Determine the [x, y] coordinate at the center of the cell enclosing the given text.  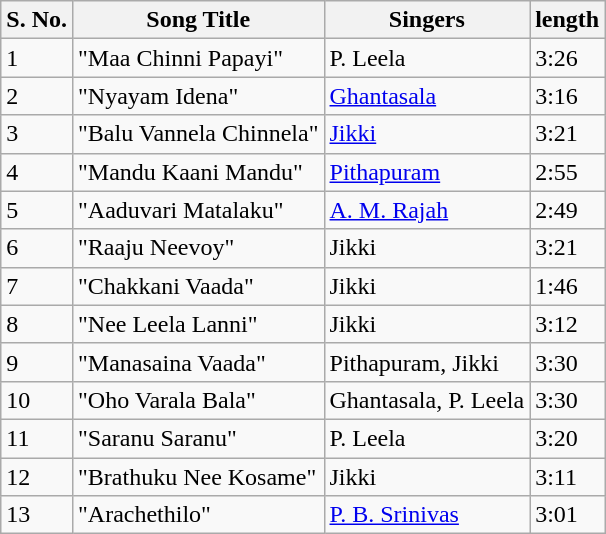
A. M. Rajah [427, 210]
10 [37, 400]
3:20 [568, 438]
11 [37, 438]
"Maa Chinni Papayi" [198, 58]
3:26 [568, 58]
"Saranu Saranu" [198, 438]
Song Title [198, 20]
Pithapuram [427, 172]
"Balu Vannela Chinnela" [198, 134]
3:01 [568, 515]
13 [37, 515]
"Oho Varala Bala" [198, 400]
1:46 [568, 286]
9 [37, 362]
"Nee Leela Lanni" [198, 324]
3:16 [568, 96]
"Nyayam Idena" [198, 96]
"Manasaina Vaada" [198, 362]
P. B. Srinivas [427, 515]
Ghantasala [427, 96]
6 [37, 248]
2:55 [568, 172]
5 [37, 210]
length [568, 20]
2:49 [568, 210]
12 [37, 477]
8 [37, 324]
3:12 [568, 324]
3:11 [568, 477]
"Chakkani Vaada" [198, 286]
"Aaduvari Matalaku" [198, 210]
Ghantasala, P. Leela [427, 400]
"Arachethilo" [198, 515]
3 [37, 134]
"Mandu Kaani Mandu" [198, 172]
1 [37, 58]
"Raaju Neevoy" [198, 248]
"Brathuku Nee Kosame" [198, 477]
4 [37, 172]
Pithapuram, Jikki [427, 362]
S. No. [37, 20]
7 [37, 286]
Singers [427, 20]
2 [37, 96]
